Extract the [x, y] coordinate from the center of the cell holding the provided text.  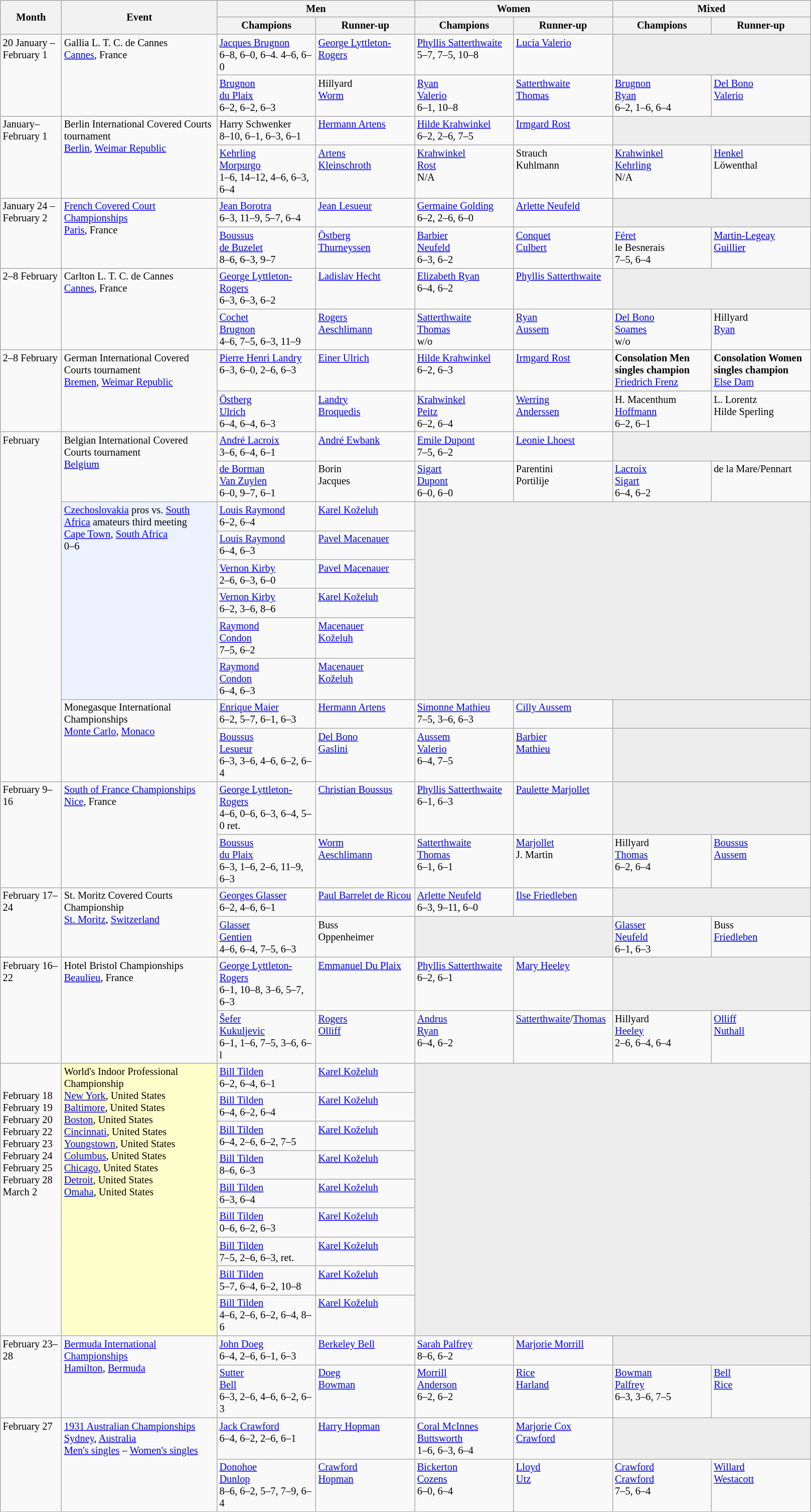
Krahwinkel RostN/A [464, 172]
Östberg Thurneyssen [365, 247]
Brugnon Ryan6–2, 1–6, 6–4 [662, 95]
Bill Tilden6–2, 6–4, 6–1 [267, 1078]
Hillyard Thomas6–2, 6–4 [662, 861]
Harry Schwenker8–10, 6–1, 6–3, 6–1 [267, 130]
Consolation Women singles champion Else Dam [760, 370]
Phyllis Satterthwaite5–7, 7–5, 10–8 [464, 55]
January–February 1 [31, 157]
Raymond Condon7–5, 6–2 [267, 638]
Month [31, 17]
Andrus Ryan6–4, 6–2 [464, 1037]
Crawford Hopman [365, 1485]
Willard Westacott [760, 1485]
Bill Tilden0–6, 6–2, 6–3 [267, 1222]
Satterthwaite Thomas [563, 95]
Barbier Mathieu [563, 755]
Phyllis Satterthwaite [563, 289]
George Lyttleton-Rogers [365, 55]
Conquet Culbert [563, 247]
Hillyard Worm [365, 95]
Bill Tilden5–7, 6–4, 6–2, 10–8 [267, 1280]
Brugnon du Plaix6–2, 6–2, 6–3 [267, 95]
Doeg Bowman [365, 1391]
Boussus Lesueur6–3, 3–6, 4–6, 6–2, 6–4 [267, 755]
H. Macenthum Hoffmann 6–2, 6–1 [662, 411]
Mary Heeley [563, 984]
Artens Kleinschroth [365, 172]
Östberg Ulrich6–4, 6–4, 6–3 [267, 411]
February 23–28 [31, 1377]
Cochet Brugnon4–6, 7–5, 6–3, 11–9 [267, 329]
George Lyttleton-Rogers6–3, 6–3, 6–2 [267, 289]
Marjorie Cox Crawford [563, 1438]
Hilde Krahwinkel6–2, 2–6, 7–5 [464, 130]
Werring Anderssen [563, 411]
February 9–16 [31, 834]
Carlton L. T. C. de CannesCannes, France [139, 309]
Bill Tilden7–5, 2–6, 6–3, ret. [267, 1252]
Worm Aeschlimann [365, 861]
German International Covered Courts tournamentBremen, Weimar Republic [139, 390]
Martin-Legeay Guillier [760, 247]
Phyllis Satterthwaite6–2, 6–1 [464, 984]
Rice Harland [563, 1391]
Hotel Bristol ChampionshipsBeaulieu, France [139, 1010]
Louis Raymond6–2, 6–4 [267, 516]
Henkel Löwenthal [760, 172]
February 17–24 [31, 922]
Barbier Neufeld6–3, 6–2 [464, 247]
Christian Boussus [365, 808]
Buss Oppenheimer [365, 937]
Einer Ulrich [365, 370]
Bill Tilden8–6, 6–3 [267, 1165]
Ladislav Hecht [365, 289]
Hillyard Ryan [760, 329]
Glasser Neufeld6–1, 6–3 [662, 937]
Bowman Palfrey6–3, 3–6, 7–5 [662, 1391]
Gallia L. T. C. de CannesCannes, France [139, 75]
Boussus de Buzelet8–6, 6–3, 9–7 [267, 247]
Czechoslovakia pros vs. South Africa amateurs third meetingCape Town, South Africa0–6 [139, 601]
Marjollet J. Martin [563, 861]
Lacroix Sigart6–4, 6–2 [662, 481]
Belgian International Covered Courts tournamentBelgium [139, 467]
Del Bono Soamesw/o [662, 329]
George Lyttleton-Rogers6–1, 10–8, 3–6, 5–7, 6–3 [267, 984]
February 16–22 [31, 1010]
Krahwinkel Peitz6–2, 6–4 [464, 411]
Georges Glasser6–2, 4–6, 6–1 [267, 902]
Borin Jacques [365, 481]
Simonne Mathieu7–5, 3–6, 6–3 [464, 714]
Donohoe Dunlop8–6, 6–2, 5–7, 7–9, 6–4 [267, 1485]
Sigart Dupont6–0, 6–0 [464, 481]
Coral McInnes Buttsworth1–6, 6–3, 6–4 [464, 1438]
L. Lorentz Hilde Sperling [760, 411]
Bill Tilden4–6, 2–6, 6–2, 6–4, 8–6 [267, 1315]
Cilly Aussem [563, 714]
Kehrling Morpurgo1–6, 14–12, 4–6, 6–3, 6–4 [267, 172]
Ilse Friedleben [563, 902]
French Covered Court ChampionshipsParis, France [139, 233]
Satterthwaite Thomas6–1, 6–1 [464, 861]
Sutter Bell6–3, 2–6, 4–6, 6–2, 6–3 [267, 1391]
Buss Friedleben [760, 937]
Sarah Palfrey8–6, 6–2 [464, 1350]
Krahwinkel KehrlingN/A [662, 172]
Arlette Neufeld [563, 212]
Enrique Maier6–2, 5–7, 6–1, 6–3 [267, 714]
Hillyard Heeley2–6, 6–4, 6–4 [662, 1037]
Lloyd Utz [563, 1485]
Emmanuel Du Plaix [365, 984]
January 24 – February 2 [31, 233]
Olliff Nuthall [760, 1037]
Bickerton Cozens6–0, 6–4 [464, 1485]
Event [139, 17]
John Doeg6–4, 2–6, 6–1, 6–3 [267, 1350]
Ryan Valerio6–1, 10–8 [464, 95]
Paul Barrelet de Ricou [365, 902]
Men [316, 9]
Boussus Aussem [760, 861]
St. Moritz Covered Courts ChampionshipSt. Moritz, Switzerland [139, 922]
de la Mare/Pennart [760, 481]
February 27 [31, 1464]
Bill Tilden6–3, 6–4 [267, 1193]
Aussem Valerio6–4, 7–5 [464, 755]
Raymond Condon6–4, 6–3 [267, 679]
Monegasque International ChampionshipsMonte Carlo, Monaco [139, 740]
Boussus du Plaix6–3, 1–6, 2–6, 11–9, 6–3 [267, 861]
Glasser Gentien4–6, 6–4, 7–5, 6–3 [267, 937]
Leonie Lhoest [563, 446]
Vernon Kirby2–6, 6–3, 6–0 [267, 574]
Arlette Neufeld6–3, 9–11, 6–0 [464, 902]
Emile Dupont7–5, 6–2 [464, 446]
Bell Rice [760, 1391]
Berkeley Bell [365, 1350]
Hilde Krahwinkel6–2, 6–3 [464, 370]
Women [514, 9]
Ryan Aussem [563, 329]
Phyllis Satterthwaite6–1, 6–3 [464, 808]
February 18February 19February 20February 22February 23February 24February 25February 28March 2 [31, 1199]
Del Bono Valerio [760, 95]
Rogers Aeschlimann [365, 329]
Satterthwaite/Thomas [563, 1037]
Germaine Golding6–2, 2–6, 6–0 [464, 212]
Lucia Valerio [563, 55]
Bill Tilden6–4, 6–2, 6–4 [267, 1107]
Strauch Kuhlmann [563, 172]
André Lacroix3–6, 6–4, 6–1 [267, 446]
Consolation Men singles champion Friedrich Frenz [662, 370]
Louis Raymond6–4, 6–3 [267, 545]
Satterthwaite Thomasw/o [464, 329]
February [31, 606]
Jean Borotra6–3, 11–9, 5–7, 6–4 [267, 212]
South of France ChampionshipsNice, France [139, 834]
Jacques Brugnon6–8, 6–0, 6–4. 4–6, 6–0 [267, 55]
Paulette Marjollet [563, 808]
20 January – February 1 [31, 75]
Šefer Kukuljevic6–1, 1–6, 7–5, 3–6, 6–l [267, 1037]
Harry Hopman [365, 1438]
Vernon Kirby6–2, 3–6, 8–6 [267, 603]
Berlin International Covered Courts tournamentBerlin, Weimar Republic [139, 157]
Bill Tilden6–4, 2–6, 6–2, 7–5 [267, 1136]
Rogers Olliff [365, 1037]
Elizabeth Ryan6–4, 6–2 [464, 289]
André Ewbank [365, 446]
Morrill Anderson6–2, 6–2 [464, 1391]
1931 Australian ChampionshipsSydney, AustraliaMen's singles – Women's singles [139, 1464]
Del Bono Gaslini [365, 755]
Féret le Besnerais7–5, 6–4 [662, 247]
Jean Lesueur [365, 212]
Landry Broquedis [365, 411]
Bermuda International ChampionshipsHamilton, Bermuda [139, 1377]
Mixed [711, 9]
Pierre Henri Landry6–3, 6–0, 2–6, 6–3 [267, 370]
Crawford Crawford7–5, 6–4 [662, 1485]
George Lyttleton-Rogers4–6, 0–6, 6–3, 6–4, 5–0 ret. [267, 808]
Jack Crawford6–4, 6–2, 2–6, 6–1 [267, 1438]
Marjorie Morrill [563, 1350]
de Borman Van Zuylen6–0, 9–7, 6–1 [267, 481]
Parentini Portilije [563, 481]
